Detect which cell encompasses the target text, then output its [X, Y] center coordinate. 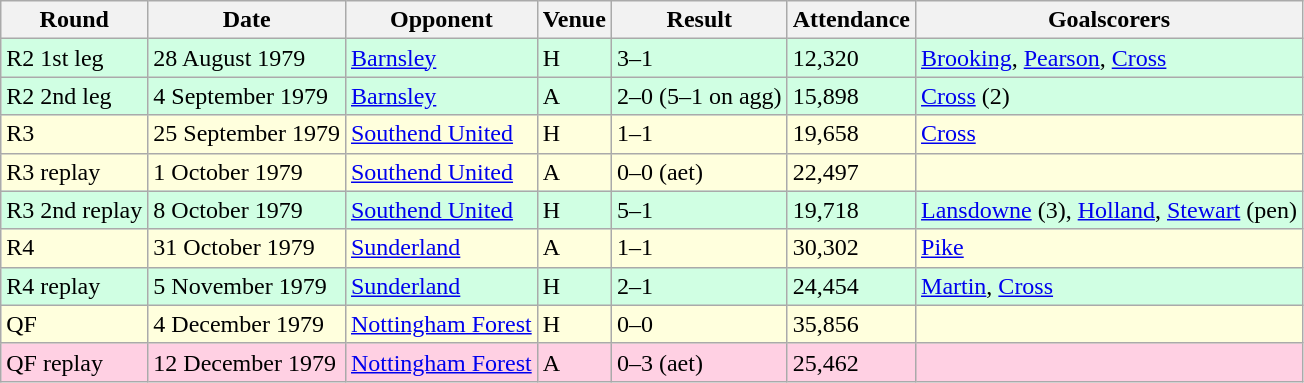
19,658 [851, 134]
0–0 [699, 324]
12,320 [851, 58]
R4 [74, 248]
Attendance [851, 20]
Cross (2) [1110, 96]
Venue [574, 20]
Brooking, Pearson, Cross [1110, 58]
2–0 (5–1 on agg) [699, 96]
Martin, Cross [1110, 286]
30,302 [851, 248]
Opponent [441, 20]
Result [699, 20]
R2 1st leg [74, 58]
QF [74, 324]
22,497 [851, 172]
Pike [1110, 248]
4 December 1979 [247, 324]
2–1 [699, 286]
24,454 [851, 286]
1 October 1979 [247, 172]
Date [247, 20]
31 October 1979 [247, 248]
QF replay [74, 362]
25 September 1979 [247, 134]
R3 replay [74, 172]
28 August 1979 [247, 58]
0–3 (aet) [699, 362]
0–0 (aet) [699, 172]
R3 [74, 134]
Round [74, 20]
5–1 [699, 210]
R4 replay [74, 286]
3–1 [699, 58]
Goalscorers [1110, 20]
Lansdowne (3), Holland, Stewart (pen) [1110, 210]
15,898 [851, 96]
25,462 [851, 362]
35,856 [851, 324]
Cross [1110, 134]
12 December 1979 [247, 362]
5 November 1979 [247, 286]
4 September 1979 [247, 96]
8 October 1979 [247, 210]
R2 2nd leg [74, 96]
R3 2nd replay [74, 210]
19,718 [851, 210]
